Return the [X, Y] coordinate for the center point of the cell that contains the specified text.  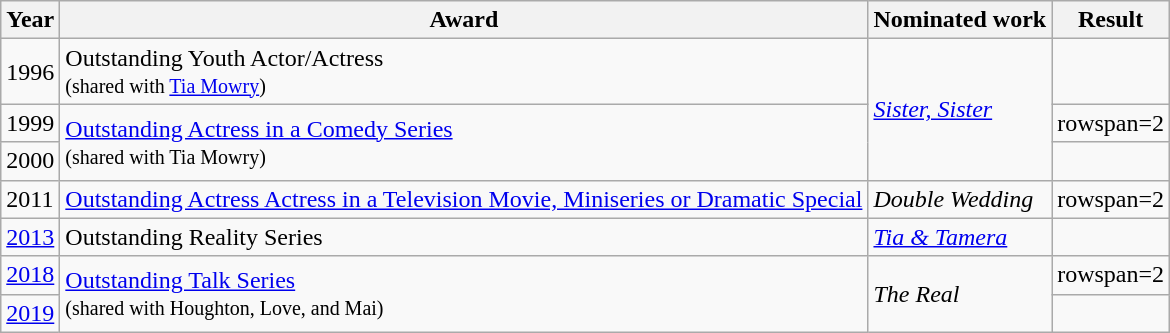
Outstanding Talk Series(shared with Houghton, Love, and Mai) [464, 294]
Outstanding Actress in a Comedy Series(shared with Tia Mowry) [464, 142]
Double Wedding [960, 199]
Outstanding Actress Actress in a Television Movie, Miniseries or Dramatic Special [464, 199]
2013 [30, 237]
Tia & Tamera [960, 237]
Outstanding Youth Actor/Actress(shared with Tia Mowry) [464, 72]
2011 [30, 199]
Award [464, 20]
Year [30, 20]
2000 [30, 161]
2018 [30, 275]
1996 [30, 72]
2019 [30, 313]
The Real [960, 294]
Nominated work [960, 20]
Result [1111, 20]
1999 [30, 123]
Sister, Sister [960, 110]
Outstanding Reality Series [464, 237]
